Search for the cell housing the specified text and yield its [x, y] center coordinate. 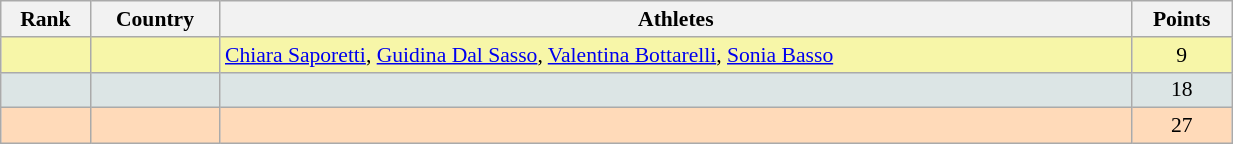
Rank [46, 19]
18 [1182, 90]
27 [1182, 126]
9 [1182, 55]
Athletes [676, 19]
Country [155, 19]
Chiara Saporetti, Guidina Dal Sasso, Valentina Bottarelli, Sonia Basso [676, 55]
Points [1182, 19]
